Locate the cell with the specified text and output its (x, y) center coordinate. 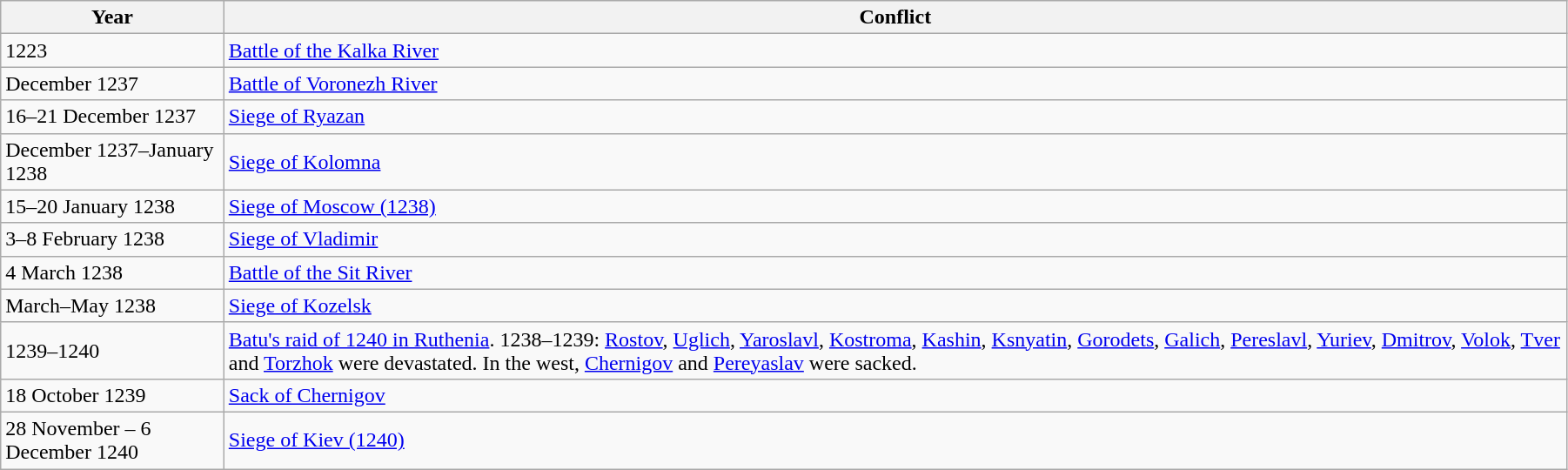
Sack of Chernigov (895, 395)
Siege of Kolomna (895, 162)
Siege of Moscow (1238) (895, 206)
Siege of Ryazan (895, 117)
Battle of the Kalka River (895, 50)
18 October 1239 (113, 395)
3–8 February 1238 (113, 239)
28 November – 6 December 1240 (113, 440)
15–20 January 1238 (113, 206)
Battle of Voronezh River (895, 84)
4 March 1238 (113, 272)
March–May 1238 (113, 305)
1239–1240 (113, 350)
Year (113, 17)
Battle of the Sit River (895, 272)
16–21 December 1237 (113, 117)
December 1237–January 1238 (113, 162)
Conflict (895, 17)
Siege of Kiev (1240) (895, 440)
Siege of Kozelsk (895, 305)
December 1237 (113, 84)
1223 (113, 50)
Siege of Vladimir (895, 239)
